From the cell containing the given text, extract its center point as [X, Y] coordinate. 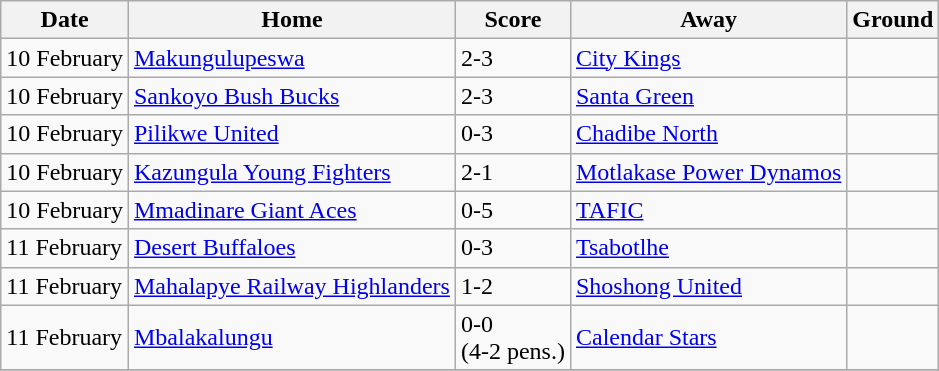
0-5 [512, 210]
Mahalapye Railway Highlanders [292, 286]
Santa Green [708, 96]
Ground [893, 20]
Motlakase Power Dynamos [708, 172]
Chadibe North [708, 134]
Desert Buffaloes [292, 248]
Tsabotlhe [708, 248]
2-1 [512, 172]
Makungulupeswa [292, 58]
Calendar Stars [708, 338]
Pilikwe United [292, 134]
Sankoyo Bush Bucks [292, 96]
Date [65, 20]
Mmadinare Giant Aces [292, 210]
Home [292, 20]
Shoshong United [708, 286]
TAFIC [708, 210]
Kazungula Young Fighters [292, 172]
1-2 [512, 286]
City Kings [708, 58]
0-0(4-2 pens.) [512, 338]
Score [512, 20]
Away [708, 20]
Mbalakalungu [292, 338]
